Capture the cell that displays the provided text and extract its (x, y) central coordinate. 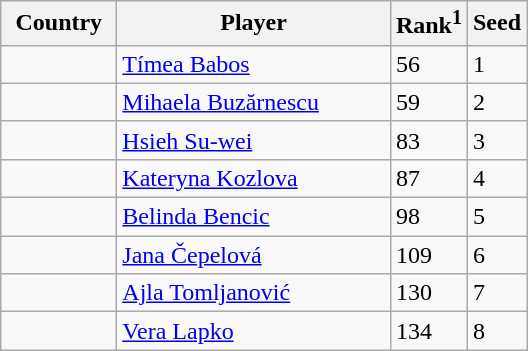
109 (428, 255)
Jana Čepelová (254, 255)
Hsieh Su-wei (254, 140)
134 (428, 331)
1 (496, 64)
3 (496, 140)
Mihaela Buzărnescu (254, 102)
2 (496, 102)
130 (428, 293)
Ajla Tomljanović (254, 293)
Player (254, 24)
56 (428, 64)
83 (428, 140)
7 (496, 293)
Belinda Bencic (254, 217)
98 (428, 217)
5 (496, 217)
87 (428, 178)
Vera Lapko (254, 331)
59 (428, 102)
4 (496, 178)
8 (496, 331)
Country (59, 24)
Rank1 (428, 24)
6 (496, 255)
Seed (496, 24)
Kateryna Kozlova (254, 178)
Tímea Babos (254, 64)
